From the cell containing the given text, extract its center point as (x, y) coordinate. 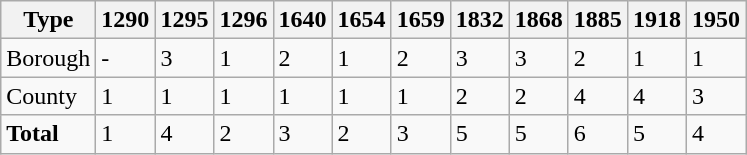
1950 (716, 20)
- (126, 58)
6 (598, 134)
County (48, 96)
1885 (598, 20)
1659 (420, 20)
1918 (656, 20)
1295 (184, 20)
Borough (48, 58)
1296 (244, 20)
Total (48, 134)
1290 (126, 20)
1832 (480, 20)
1868 (538, 20)
Type (48, 20)
1654 (362, 20)
1640 (302, 20)
